Determine the (x, y) coordinate at the center of the cell enclosing the given text.  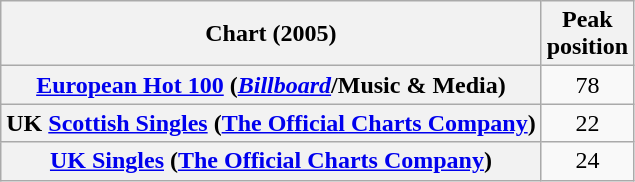
24 (587, 161)
Peakposition (587, 34)
78 (587, 85)
UK Scottish Singles (The Official Charts Company) (271, 123)
UK Singles (The Official Charts Company) (271, 161)
22 (587, 123)
Chart (2005) (271, 34)
European Hot 100 (Billboard/Music & Media) (271, 85)
